For the text-containing cell, return its midpoint in [X, Y] coordinate format. 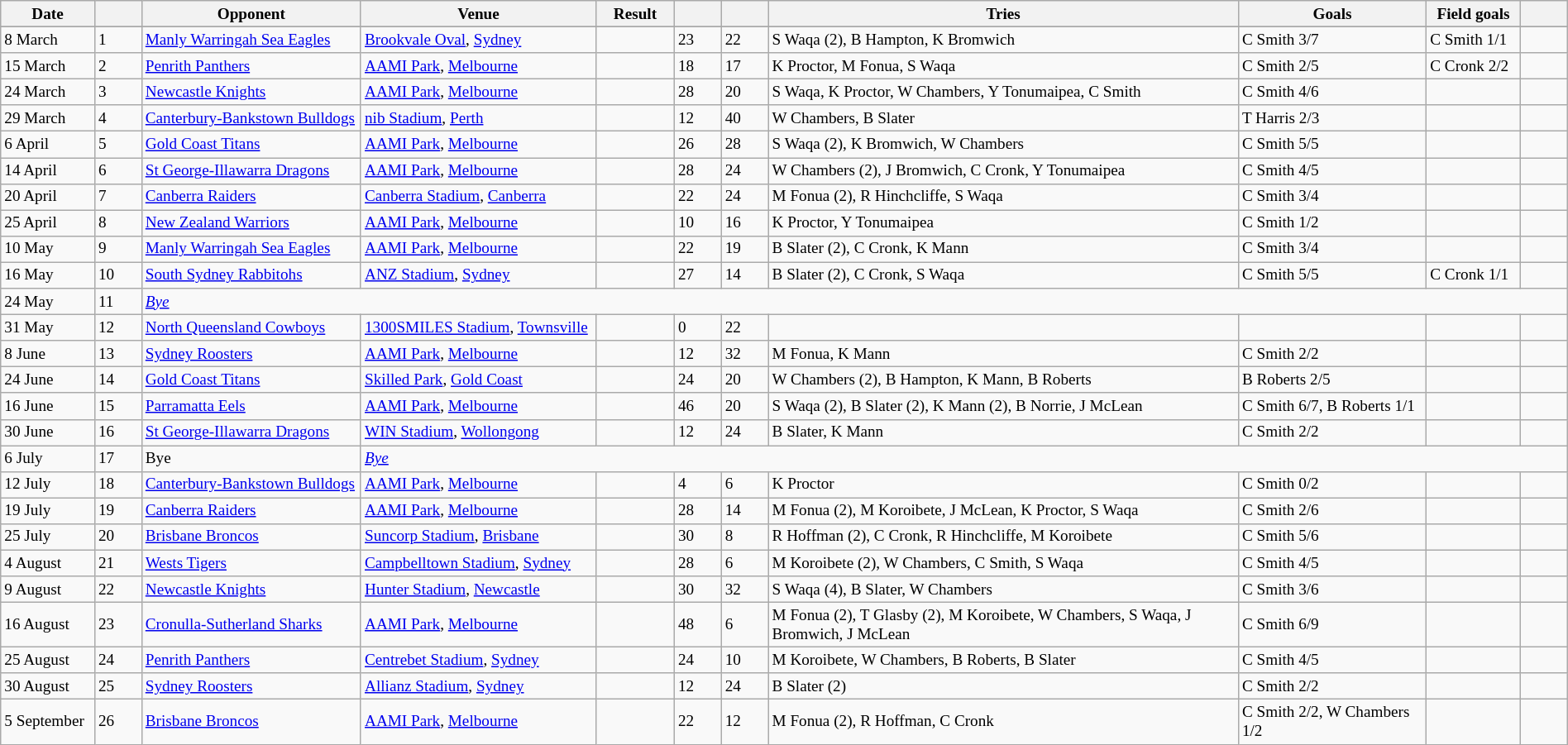
M Fonua, K Mann [1003, 354]
W Chambers (2), J Bromwich, C Cronk, Y Tonumaipea [1003, 170]
27 [698, 275]
0 [698, 327]
31 May [48, 327]
Tries [1003, 14]
Venue [478, 14]
14 April [48, 170]
B Roberts 2/5 [1331, 380]
C Smith 3/7 [1331, 40]
21 [117, 563]
Canberra Stadium, Canberra [478, 197]
9 [117, 249]
S Waqa (2), B Slater (2), K Mann (2), B Norrie, J McLean [1003, 406]
W Chambers (2), B Hampton, K Mann, B Roberts [1003, 380]
C Smith 5/6 [1331, 537]
Parramatta Eels [251, 406]
Hunter Stadium, Newcastle [478, 590]
Result [635, 14]
M Koroibete, W Chambers, B Roberts, B Slater [1003, 660]
6 July [48, 458]
WIN Stadium, Wollongong [478, 432]
M Fonua (2), R Hinchcliffe, S Waqa [1003, 197]
ANZ Stadium, Sydney [478, 275]
24 June [48, 380]
Skilled Park, Gold Coast [478, 380]
C Smith 3/6 [1331, 590]
C Cronk 2/2 [1474, 66]
C Smith 1/2 [1331, 223]
Brookvale Oval, Sydney [478, 40]
16 August [48, 624]
C Smith 2/2, W Chambers 1/2 [1331, 722]
30 August [48, 686]
S Waqa (2), B Hampton, K Bromwich [1003, 40]
K Proctor, M Fonua, S Waqa [1003, 66]
3 [117, 92]
20 April [48, 197]
25 April [48, 223]
B Slater, K Mann [1003, 432]
13 [117, 354]
New Zealand Warriors [251, 223]
nib Stadium, Perth [478, 118]
C Smith 6/7, B Roberts 1/1 [1331, 406]
8 June [48, 354]
Goals [1331, 14]
6 April [48, 145]
M Koroibete (2), W Chambers, C Smith, S Waqa [1003, 563]
C Smith 1/1 [1474, 40]
5 September [48, 722]
8 March [48, 40]
16 May [48, 275]
K Proctor, Y Tonumaipea [1003, 223]
48 [698, 624]
4 August [48, 563]
S Waqa (2), K Bromwich, W Chambers [1003, 145]
Date [48, 14]
C Smith 2/5 [1331, 66]
B Slater (2), C Cronk, K Mann [1003, 249]
9 August [48, 590]
R Hoffman (2), C Cronk, R Hinchcliffe, M Koroibete [1003, 537]
24 May [48, 302]
S Waqa (4), B Slater, W Chambers [1003, 590]
25 [117, 686]
11 [117, 302]
C Smith 6/9 [1331, 624]
Allianz Stadium, Sydney [478, 686]
24 March [48, 92]
Wests Tigers [251, 563]
1300SMILES Stadium, Townsville [478, 327]
Suncorp Stadium, Brisbane [478, 537]
T Harris 2/3 [1331, 118]
29 March [48, 118]
12 July [48, 485]
North Queensland Cowboys [251, 327]
Cronulla-Sutherland Sharks [251, 624]
16 June [48, 406]
Opponent [251, 14]
B Slater (2), C Cronk, S Waqa [1003, 275]
M Fonua (2), T Glasby (2), M Koroibete, W Chambers, S Waqa, J Bromwich, J McLean [1003, 624]
2 [117, 66]
5 [117, 145]
30 June [48, 432]
C Cronk 1/1 [1474, 275]
S Waqa, K Proctor, W Chambers, Y Tonumaipea, C Smith [1003, 92]
25 July [48, 537]
C Smith 0/2 [1331, 485]
K Proctor [1003, 485]
1 [117, 40]
40 [744, 118]
Campbelltown Stadium, Sydney [478, 563]
Field goals [1474, 14]
M Fonua (2), R Hoffman, C Cronk [1003, 722]
W Chambers, B Slater [1003, 118]
7 [117, 197]
25 August [48, 660]
C Smith 2/6 [1331, 511]
B Slater (2) [1003, 686]
15 March [48, 66]
10 May [48, 249]
46 [698, 406]
15 [117, 406]
Centrebet Stadium, Sydney [478, 660]
19 July [48, 511]
C Smith 4/6 [1331, 92]
M Fonua (2), M Koroibete, J McLean, K Proctor, S Waqa [1003, 511]
South Sydney Rabbitohs [251, 275]
